Return [X, Y] of the center of cell containing provided text 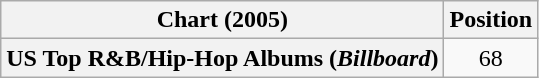
Chart (2005) [222, 20]
Position [491, 20]
US Top R&B/Hip-Hop Albums (Billboard) [222, 58]
68 [491, 58]
